Capture the cell that displays the provided text and extract its [x, y] central coordinate. 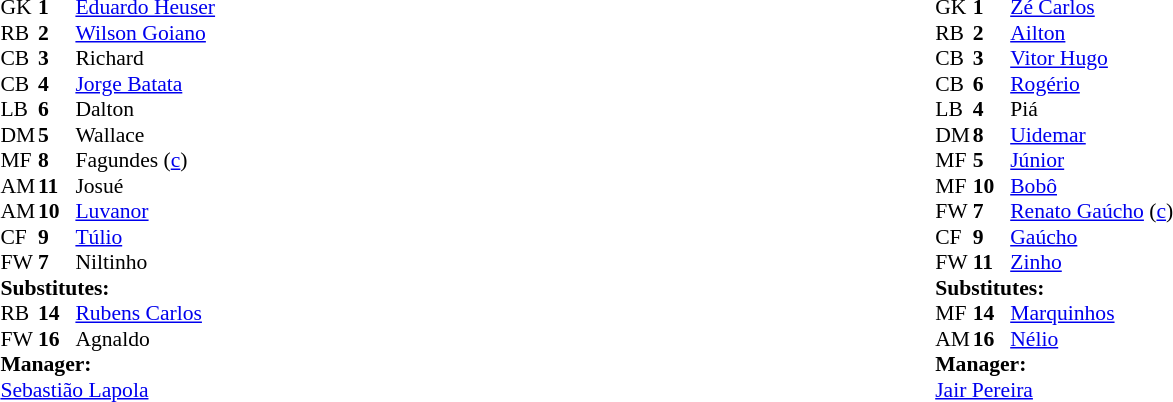
Nélio [1092, 339]
Renato Gaúcho (c) [1092, 211]
Josué [145, 186]
Wilson Goiano [145, 33]
Jorge Batata [145, 84]
Fagundes (c) [145, 161]
Uidemar [1092, 135]
Bobô [1092, 186]
Júnior [1092, 161]
Ailton [1092, 33]
Rogério [1092, 84]
Zinho [1092, 263]
Piá [1092, 109]
Agnaldo [145, 339]
Dalton [145, 109]
Vitor Hugo [1092, 59]
Túlio [145, 237]
Marquinhos [1092, 313]
Niltinho [145, 263]
Rubens Carlos [145, 313]
Wallace [145, 135]
Luvanor [145, 211]
Richard [145, 59]
Gaúcho [1092, 237]
